Search for the cell housing the specified text and yield its (X, Y) center coordinate. 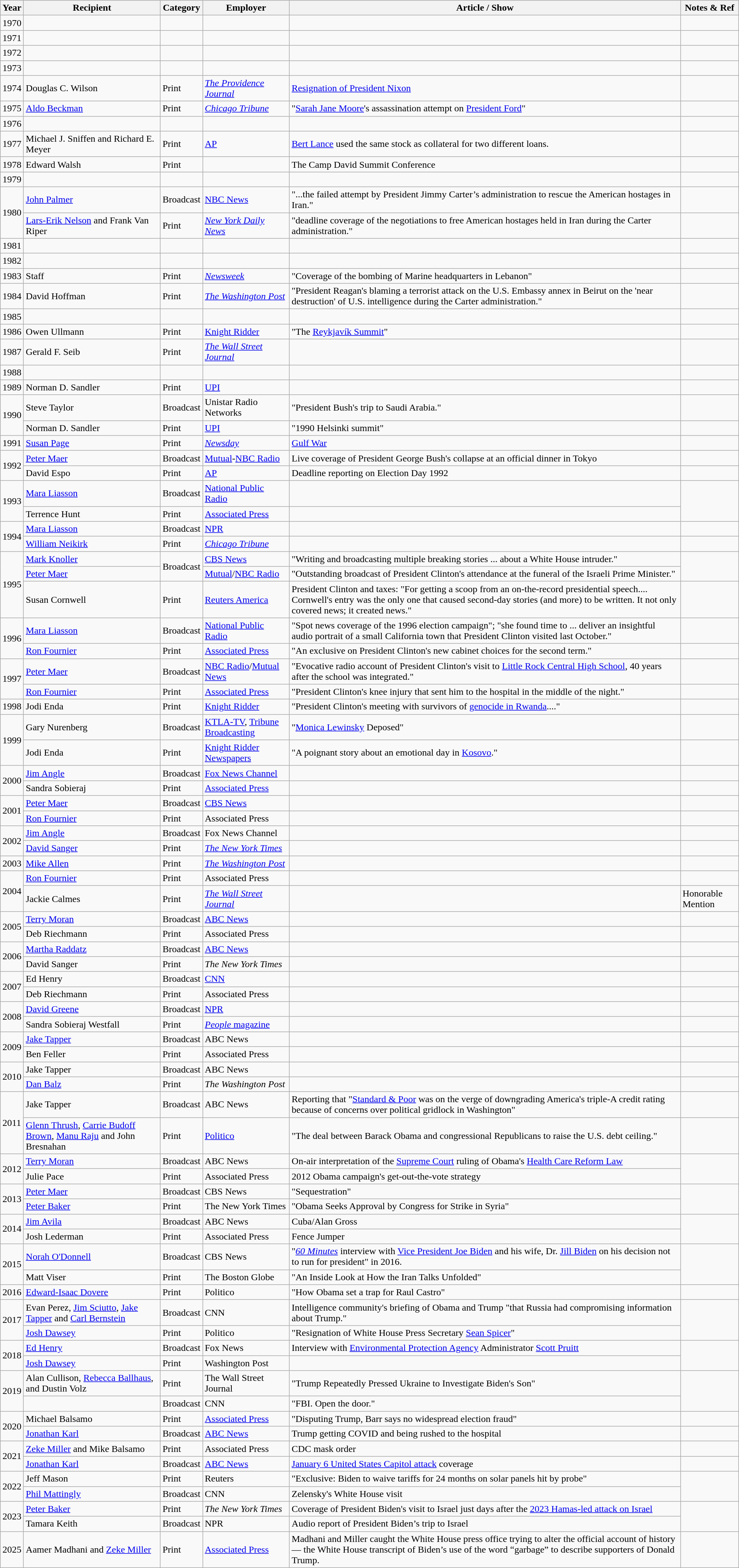
Susan Page (92, 443)
"President Clinton's meeting with survivors of genocide in Rwanda...." (485, 707)
1996 (12, 638)
2015 (12, 1264)
2011 (12, 1123)
"An Inside Look at How the Iran Talks Unfolded" (485, 1277)
The Providence Journal (246, 88)
1986 (12, 332)
Michael Balsamo (92, 1419)
1999 (12, 740)
1998 (12, 707)
Glenn Thrush, Carrie Budoff Brown, Manu Raju and John Bresnahan (92, 1136)
"Trump Repeatedly Pressed Ukraine to Investigate Biden's Son" (485, 1383)
Mutual/NBC Radio (246, 574)
Edward Walsh (92, 164)
Reuters (246, 1479)
Edward-Isaac Dovere (92, 1292)
David Hoffman (92, 296)
"...the failed attempt by President Jimmy Carter’s administration to rescue the American hostages in Iran." (485, 200)
Tamara Keith (92, 1524)
1988 (12, 372)
Staff (92, 276)
2007 (12, 987)
1970 (12, 23)
NBC Radio/Mutual News (246, 671)
New York Daily News (246, 225)
1978 (12, 164)
2006 (12, 957)
Coverage of President Biden's visit to Israel just days after the 2023 Hamas-led attack on Israel (485, 1509)
David Greene (92, 1009)
1982 (12, 261)
2002 (12, 841)
"Monica Lewinsky Deposed" (485, 727)
Sandra Sobieraj (92, 788)
Michael J. Sniffen and Richard E. Meyer (92, 144)
Dan Balz (92, 1084)
NBC News (246, 200)
Washington Post (246, 1363)
Ben Feller (92, 1054)
2005 (12, 927)
"President Bush's trip to Saudi Arabia." (485, 407)
2008 (12, 1017)
"Disputing Trump, Barr says no widespread election fraud" (485, 1419)
"deadline coverage of the negotiations to free American hostages held in Iran during the Carter administration." (485, 225)
"Sequestration" (485, 1191)
"Writing and broadcasting multiple breaking stories ... about a White House intruder." (485, 559)
People magazine (246, 1024)
1971 (12, 38)
Gulf War (485, 443)
Trump getting COVID and being rushed to the hospital (485, 1434)
Gerald F. Seib (92, 352)
Julie Pace (92, 1176)
Knight Ridder Newspapers (246, 752)
William Neikirk (92, 544)
2017 (12, 1320)
1994 (12, 536)
Recipient (92, 8)
1975 (12, 109)
2021 (12, 1456)
Norah O'Donnell (92, 1257)
Jackie Calmes (92, 898)
"FBI. Open the door." (485, 1404)
"Exclusive: Biden to waive tariffs for 24 months on solar panels hit by probe" (485, 1479)
Josh Lederman (92, 1236)
Mutual-NBC Radio (246, 458)
Gary Nurenberg (92, 727)
"60 Minutes interview with Vice President Joe Biden and his wife, Dr. Jill Biden on his decision not to run for president" in 2016. (485, 1257)
1974 (12, 88)
2025 (12, 1549)
"Evocative radio account of President Clinton's visit to Little Rock Central High School, 40 years after the school was integrated." (485, 671)
Douglas C. Wilson (92, 88)
Susan Cornwell (92, 600)
Live coverage of President George Bush's collapse at an official dinner in Tokyo (485, 458)
1987 (12, 352)
John Palmer (92, 200)
Jim Avila (92, 1221)
1981 (12, 246)
Zeke Miller and Mike Balsamo (92, 1449)
Jeff Mason (92, 1479)
1972 (12, 53)
2023 (12, 1516)
Fox News (246, 1348)
Resignation of President Nixon (485, 88)
Owen Ullmann (92, 332)
"A poignant story about an emotional day in Kosovo." (485, 752)
Cuba/Alan Gross (485, 1221)
Newsweek (246, 276)
"1990 Helsinki summit" (485, 428)
1973 (12, 68)
1980 (12, 212)
2018 (12, 1355)
Honorable Mention (710, 898)
"Resignation of White House Press Secretary Sean Spicer" (485, 1333)
Sandra Sobieraj Westfall (92, 1024)
Unistar Radio Networks (246, 407)
Reuters America (246, 600)
"Obama Seeks Approval by Congress for Strike in Syria" (485, 1206)
Interview with Environmental Protection Agency Administrator Scott Pruitt (485, 1348)
KTLA-TV, Tribune Broadcasting (246, 727)
2019 (12, 1391)
Steve Taylor (92, 407)
"Outstanding broadcast of President Clinton's attendance at the funeral of the Israeli Prime Minister." (485, 574)
2013 (12, 1199)
2022 (12, 1486)
"The deal between Barack Obama and congressional Republicans to raise the U.S. debt ceiling." (485, 1136)
2009 (12, 1047)
Terrence Hunt (92, 514)
Notes & Ref (710, 8)
On-air interpretation of the Supreme Court ruling of Obama's Health Care Reform Law (485, 1161)
Aamer Madhani and Zeke Miller (92, 1549)
2016 (12, 1292)
Aldo Beckman (92, 109)
Article / Show (485, 8)
"Coverage of the bombing of Marine headquarters in Lebanon" (485, 276)
1985 (12, 317)
1979 (12, 179)
Audio report of President Biden’s trip to Israel (485, 1524)
Phil Mattingly (92, 1494)
Martha Raddatz (92, 949)
CDC mask order (485, 1449)
2003 (12, 863)
Intelligence community's briefing of Obama and Trump "that Russia had compromising information about Trump." (485, 1312)
"An exclusive on President Clinton's new cabinet choices for the second term." (485, 651)
2014 (12, 1229)
The Camp David Summit Conference (485, 164)
2012 Obama campaign's get-out-the-vote strategy (485, 1176)
Mike Allen (92, 863)
"Sarah Jane Moore's assassination attempt on President Ford" (485, 109)
Bert Lance used the same stock as collateral for two different loans. (485, 144)
1989 (12, 387)
1976 (12, 124)
"The Reykjavík Summit" (485, 332)
1990 (12, 415)
2004 (12, 891)
1977 (12, 144)
1983 (12, 276)
2001 (12, 810)
1984 (12, 296)
1993 (12, 501)
"President Clinton's knee injury that sent him to the hospital in the middle of the night." (485, 692)
Deadline reporting on Election Day 1992 (485, 473)
Matt Viser (92, 1277)
Category (182, 8)
1997 (12, 679)
Evan Perez, Jim Sciutto, Jake Tapper and Carl Bernstein (92, 1312)
January 6 United States Capitol attack coverage (485, 1464)
Newsday (246, 443)
Lars-Erik Nelson and Frank Van Riper (92, 225)
1992 (12, 465)
1995 (12, 585)
David Espo (92, 473)
Zelensky's White House visit (485, 1494)
Fence Jumper (485, 1236)
1991 (12, 443)
Employer (246, 8)
"How Obama set a trap for Raul Castro" (485, 1292)
The Boston Globe (246, 1277)
2012 (12, 1169)
2020 (12, 1426)
2000 (12, 780)
Mark Knoller (92, 559)
Alan Cullison, Rebecca Ballhaus, and Dustin Volz (92, 1383)
2010 (12, 1077)
Year (12, 8)
